Identify which cell holds the provided text, then report its [X, Y] central coordinate. 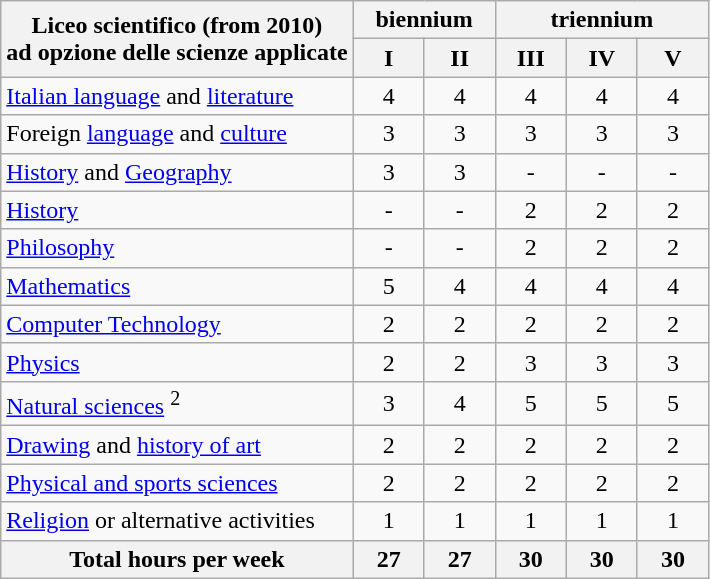
Physical and sports sciences [177, 483]
Computer Technology [177, 324]
Italian language and literature [177, 96]
V [672, 58]
Philosophy [177, 248]
Foreign language and culture [177, 134]
Physics [177, 362]
Mathematics [177, 286]
I [388, 58]
Liceo scientifico (from 2010)ad opzione delle scienze applicate [177, 39]
Religion or alternative activities [177, 521]
triennium [602, 20]
III [530, 58]
II [460, 58]
biennium [424, 20]
IV [602, 58]
Total hours per week [177, 559]
Natural sciences 2 [177, 404]
Drawing and history of art [177, 445]
History and Geography [177, 172]
History [177, 210]
